Scan for the cell matching the given text and deliver its [x, y] coordinate at center. 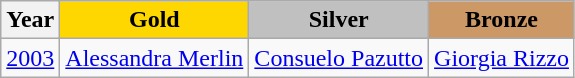
Bronze [502, 20]
Year [30, 20]
Gold [154, 20]
Silver [339, 20]
Alessandra Merlin [154, 58]
Giorgia Rizzo [502, 58]
2003 [30, 58]
Consuelo Pazutto [339, 58]
